Scan for the cell matching the given text and deliver its (X, Y) coordinate at center. 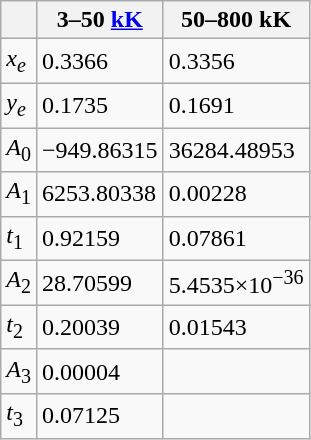
0.20039 (100, 327)
50–800 kK (236, 20)
36284.48953 (236, 150)
t3 (19, 416)
0.3366 (100, 61)
0.1735 (100, 105)
0.00228 (236, 194)
5.4535×10−36 (236, 284)
0.07861 (236, 238)
6253.80338 (100, 194)
3–50 kK (100, 20)
0.01543 (236, 327)
28.70599 (100, 284)
0.1691 (236, 105)
A3 (19, 371)
t2 (19, 327)
t1 (19, 238)
ye (19, 105)
0.00004 (100, 371)
0.92159 (100, 238)
0.07125 (100, 416)
xe (19, 61)
A0 (19, 150)
A2 (19, 284)
A1 (19, 194)
0.3356 (236, 61)
−949.86315 (100, 150)
